Extract the (X, Y) coordinate from the center of the cell holding the provided text.  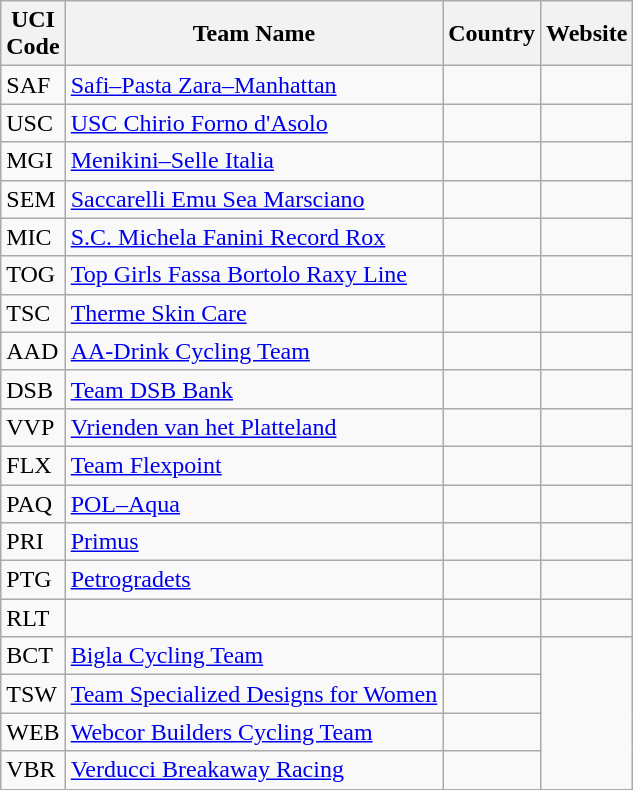
Team Name (254, 34)
PRI (33, 542)
MGI (33, 161)
TSC (33, 313)
Top Girls Fassa Bortolo Raxy Line (254, 275)
MIC (33, 237)
TOG (33, 275)
BCT (33, 656)
Country (492, 34)
POL–Aqua (254, 503)
Therme Skin Care (254, 313)
SEM (33, 199)
USC Chirio Forno d'Asolo (254, 123)
Team Flexpoint (254, 465)
USC (33, 123)
Petrogradets (254, 580)
Webcor Builders Cycling Team (254, 732)
Team DSB Bank (254, 389)
Safi–Pasta Zara–Manhattan (254, 85)
WEB (33, 732)
VVP (33, 427)
Vrienden van het Platteland (254, 427)
TSW (33, 694)
FLX (33, 465)
DSB (33, 389)
PTG (33, 580)
AA-Drink Cycling Team (254, 351)
Verducci Breakaway Racing (254, 770)
PAQ (33, 503)
UCICode (33, 34)
Menikini–Selle Italia (254, 161)
VBR (33, 770)
Website (586, 34)
SAF (33, 85)
AAD (33, 351)
RLT (33, 618)
Primus (254, 542)
Team Specialized Designs for Women (254, 694)
S.C. Michela Fanini Record Rox (254, 237)
Bigla Cycling Team (254, 656)
Saccarelli Emu Sea Marsciano (254, 199)
